From the cell containing the given text, extract its center point as (X, Y) coordinate. 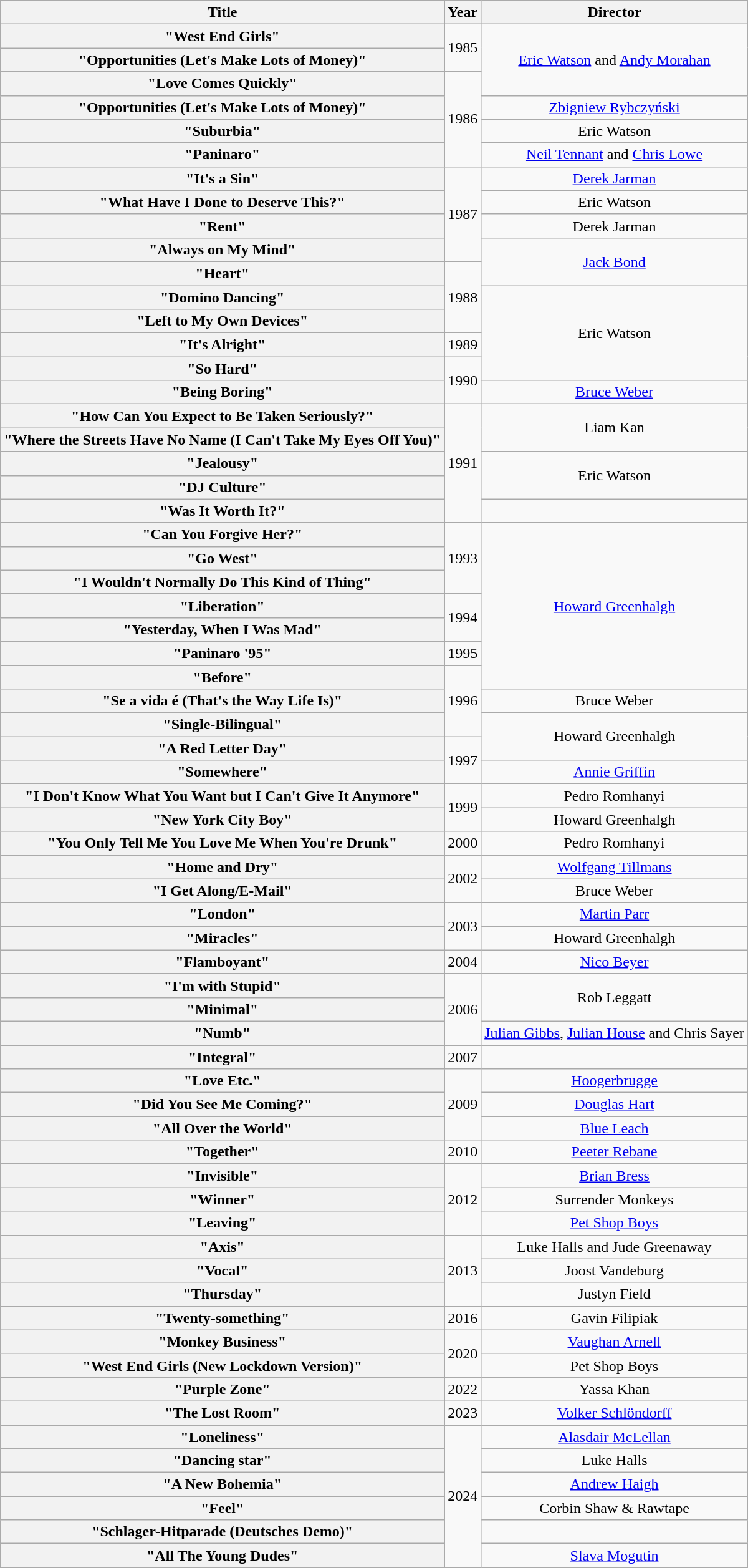
2007 (463, 1057)
"I Get Along/E-Mail" (223, 891)
"Numb" (223, 1033)
Nico Beyer (615, 962)
"Did You See Me Coming?" (223, 1105)
"Can You Forgive Her?" (223, 535)
"What Have I Done to Deserve This?" (223, 202)
"Winner" (223, 1199)
1995 (463, 653)
Justyn Field (615, 1294)
Gavin Filipiak (615, 1318)
Douglas Hart (615, 1105)
"I'm with Stupid" (223, 985)
"New York City Boy" (223, 820)
"Liberation" (223, 606)
"It's a Sin" (223, 178)
Jack Bond (615, 261)
2002 (463, 879)
2016 (463, 1318)
"Was It Worth It?" (223, 511)
"Purple Zone" (223, 1389)
"Feel" (223, 1508)
Eric Watson and Andy Morahan (615, 60)
Zbigniew Rybczyński (615, 107)
"A New Bohemia" (223, 1484)
"Schlager-Hitparade (Deutsches Demo)" (223, 1532)
Peeter Rebane (615, 1152)
"Integral" (223, 1057)
"Miracles" (223, 938)
Volker Schlöndorff (615, 1413)
1999 (463, 808)
"Flamboyant" (223, 962)
Year (463, 12)
"A Red Letter Day" (223, 748)
2013 (463, 1270)
"Paninaro '95" (223, 653)
"Axis" (223, 1247)
"Where the Streets Have No Name (I Can't Take My Eyes Off You)" (223, 440)
"Rent" (223, 226)
"Twenty-something" (223, 1318)
2009 (463, 1105)
Luke Halls (615, 1461)
"All Over the World" (223, 1128)
2010 (463, 1152)
Vaughan Arnell (615, 1342)
Luke Halls and Jude Greenaway (615, 1247)
2012 (463, 1199)
Title (223, 12)
"Leaving" (223, 1223)
"Minimal" (223, 1009)
"The Lost Room" (223, 1413)
Director (615, 12)
"West End Girls" (223, 36)
1987 (463, 214)
1994 (463, 617)
Andrew Haigh (615, 1484)
Wolfgang Tillmans (615, 867)
"Before" (223, 677)
"Being Boring" (223, 392)
"Dancing star" (223, 1461)
"Se a vida é (That's the Way Life Is)" (223, 701)
2024 (463, 1496)
Hoogerbrugge (615, 1081)
"So Hard" (223, 369)
"Domino Dancing" (223, 298)
"DJ Culture" (223, 487)
"Love Etc." (223, 1081)
"You Only Tell Me You Love Me When You're Drunk" (223, 843)
1993 (463, 558)
2022 (463, 1389)
"Vocal" (223, 1270)
1990 (463, 380)
"Suburbia" (223, 131)
Neil Tennant and Chris Lowe (615, 155)
Liam Kan (615, 428)
Julian Gibbs, Julian House and Chris Sayer (615, 1033)
Alasdair McLellan (615, 1436)
1986 (463, 119)
"Left to My Own Devices" (223, 321)
"Jealousy" (223, 463)
"I Don't Know What You Want but I Can't Give It Anymore" (223, 796)
"Single-Bilingual" (223, 725)
"Yesterday, When I Was Mad" (223, 629)
1996 (463, 700)
Surrender Monkeys (615, 1199)
"It's Alright" (223, 345)
1988 (463, 297)
2000 (463, 843)
Brian Bress (615, 1176)
"Paninaro" (223, 155)
1985 (463, 48)
"How Can You Expect to Be Taken Seriously?" (223, 416)
Slava Mogutin (615, 1556)
Rob Leggatt (615, 997)
Annie Griffin (615, 772)
Joost Vandeburg (615, 1270)
Corbin Shaw & Rawtape (615, 1508)
Yassa Khan (615, 1389)
"Home and Dry" (223, 867)
"West End Girls (New Lockdown Version)" (223, 1365)
"Together" (223, 1152)
"I Wouldn't Normally Do This Kind of Thing" (223, 582)
"Monkey Business" (223, 1342)
1991 (463, 463)
1989 (463, 345)
1997 (463, 760)
2023 (463, 1413)
"Thursday" (223, 1294)
Martin Parr (615, 914)
2020 (463, 1353)
"Go West" (223, 558)
2003 (463, 926)
"All The Young Dudes" (223, 1556)
"Somewhere" (223, 772)
"Loneliness" (223, 1436)
Blue Leach (615, 1128)
"London" (223, 914)
2004 (463, 962)
"Love Comes Quickly" (223, 84)
"Heart" (223, 273)
"Always on My Mind" (223, 249)
"Invisible" (223, 1176)
2006 (463, 1009)
